Output the [x, y] coordinate of the center of the cell containing the given text.  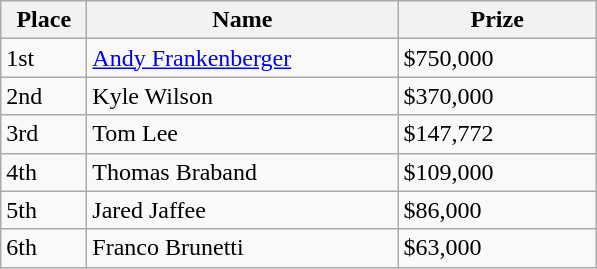
Name [242, 20]
$370,000 [498, 96]
3rd [44, 134]
2nd [44, 96]
Andy Frankenberger [242, 58]
1st [44, 58]
6th [44, 248]
Franco Brunetti [242, 248]
$63,000 [498, 248]
$86,000 [498, 210]
$147,772 [498, 134]
Kyle Wilson [242, 96]
Tom Lee [242, 134]
4th [44, 172]
Thomas Braband [242, 172]
$109,000 [498, 172]
$750,000 [498, 58]
Jared Jaffee [242, 210]
5th [44, 210]
Prize [498, 20]
Place [44, 20]
